From the cell containing the given text, extract its center point as [x, y] coordinate. 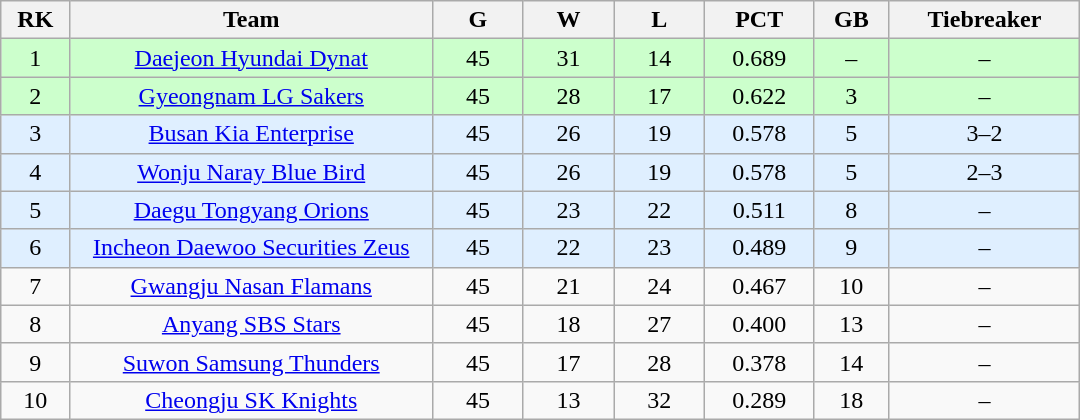
Gwangju Nasan Flamans [252, 286]
Anyang SBS Stars [252, 324]
Daejeon Hyundai Dynat [252, 58]
21 [568, 286]
3–2 [984, 134]
Gyeongnam LG Sakers [252, 96]
W [568, 20]
7 [36, 286]
0.400 [760, 324]
PCT [760, 20]
2 [36, 96]
32 [660, 400]
2–3 [984, 172]
G [478, 20]
RK [36, 20]
0.689 [760, 58]
27 [660, 324]
L [660, 20]
GB [852, 20]
0.622 [760, 96]
0.511 [760, 210]
0.489 [760, 248]
Daegu Tongyang Orions [252, 210]
0.378 [760, 362]
Tiebreaker [984, 20]
Busan Kia Enterprise [252, 134]
1 [36, 58]
Cheongju SK Knights [252, 400]
31 [568, 58]
Suwon Samsung Thunders [252, 362]
6 [36, 248]
Team [252, 20]
24 [660, 286]
Incheon Daewoo Securities Zeus [252, 248]
Wonju Naray Blue Bird [252, 172]
4 [36, 172]
0.289 [760, 400]
0.467 [760, 286]
